Identify which cell holds the provided text, then report its [X, Y] central coordinate. 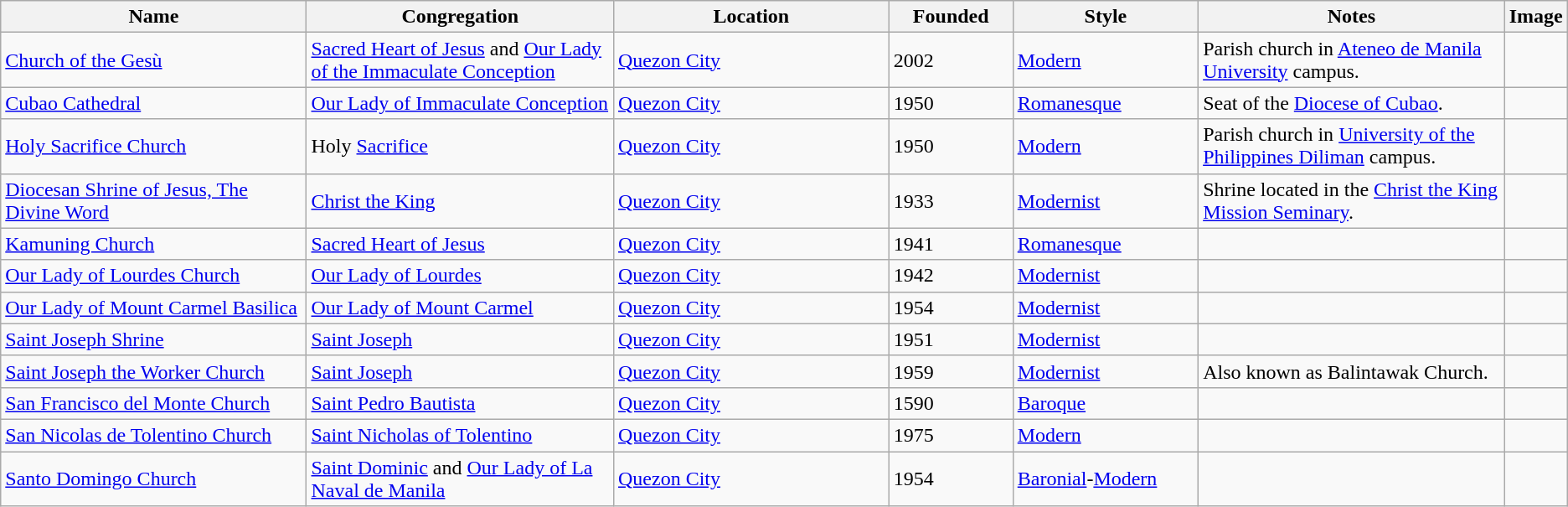
Kamuning Church [154, 244]
Our Lady of Mount Carmel [461, 308]
Santo Domingo Church [154, 478]
Our Lady of Lourdes [461, 276]
Saint Joseph the Worker Church [154, 371]
1942 [951, 276]
Sacred Heart of Jesus [461, 244]
Shrine located in the Christ the King Mission Seminary. [1352, 201]
Sacred Heart of Jesus and Our Lady of the Immaculate Conception [461, 60]
Location [750, 17]
San Nicolas de Tolentino Church [154, 435]
1933 [951, 201]
Saint Dominic and Our Lady of La Naval de Manila [461, 478]
1975 [951, 435]
1590 [951, 403]
Image [1536, 17]
Our Lady of Lourdes Church [154, 276]
Parish church in University of the Philippines Diliman campus. [1352, 146]
Notes [1352, 17]
Saint Joseph Shrine [154, 339]
Seat of the Diocese of Cubao. [1352, 103]
Congregation [461, 17]
Also known as Balintawak Church. [1352, 371]
Our Lady of Immaculate Conception [461, 103]
1959 [951, 371]
Founded [951, 17]
Cubao Cathedral [154, 103]
Church of the Gesù [154, 60]
Baronial-Modern [1106, 478]
Saint Nicholas of Tolentino [461, 435]
Holy Sacrifice Church [154, 146]
Diocesan Shrine of Jesus, The Divine Word [154, 201]
Christ the King [461, 201]
Holy Sacrifice [461, 146]
1941 [951, 244]
Saint Pedro Bautista [461, 403]
San Francisco del Monte Church [154, 403]
Name [154, 17]
Baroque [1106, 403]
Our Lady of Mount Carmel Basilica [154, 308]
Style [1106, 17]
1951 [951, 339]
Parish church in Ateneo de Manila University campus. [1352, 60]
2002 [951, 60]
